Capture the cell that displays the provided text and extract its [X, Y] central coordinate. 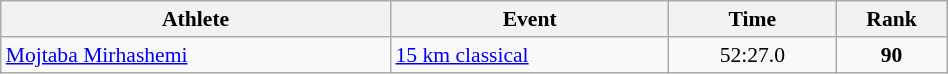
15 km classical [529, 55]
Mojtaba Mirhashemi [196, 55]
90 [892, 55]
Event [529, 19]
Rank [892, 19]
Time [752, 19]
Athlete [196, 19]
52:27.0 [752, 55]
